Detect which cell encompasses the target text, then output its [x, y] center coordinate. 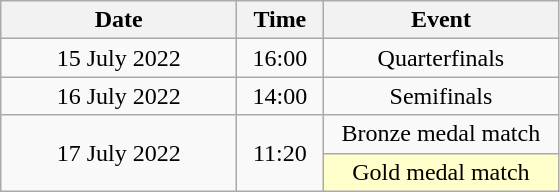
16:00 [280, 58]
Date [119, 20]
Semifinals [441, 96]
Event [441, 20]
14:00 [280, 96]
15 July 2022 [119, 58]
Time [280, 20]
Quarterfinals [441, 58]
Gold medal match [441, 172]
17 July 2022 [119, 153]
Bronze medal match [441, 134]
16 July 2022 [119, 96]
11:20 [280, 153]
